Identify which cell holds the provided text, then report its [x, y] central coordinate. 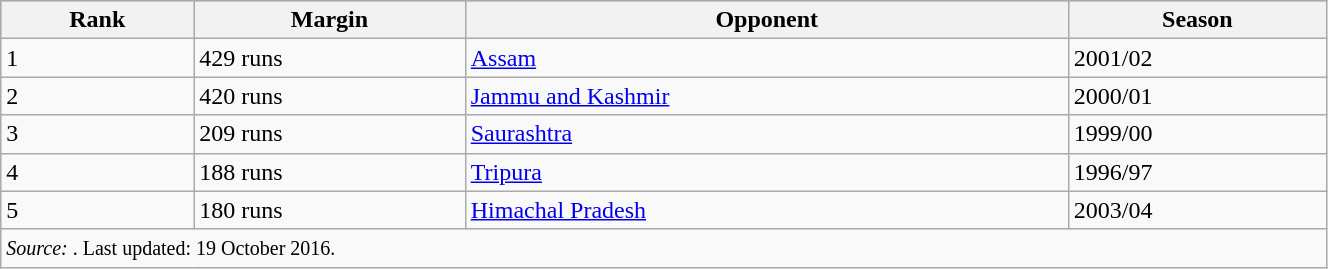
209 runs [330, 134]
Saurashtra [766, 134]
Tripura [766, 172]
Margin [330, 20]
Source: . Last updated: 19 October 2016. [664, 248]
5 [98, 210]
Jammu and Kashmir [766, 96]
1996/97 [1197, 172]
420 runs [330, 96]
429 runs [330, 58]
180 runs [330, 210]
2 [98, 96]
3 [98, 134]
2001/02 [1197, 58]
Opponent [766, 20]
Himachal Pradesh [766, 210]
188 runs [330, 172]
Season [1197, 20]
Assam [766, 58]
1999/00 [1197, 134]
2000/01 [1197, 96]
Rank [98, 20]
1 [98, 58]
4 [98, 172]
2003/04 [1197, 210]
